Return the [x, y] coordinate for the center point of the cell that contains the specified text.  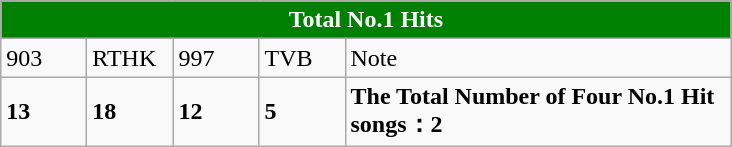
13 [44, 112]
18 [130, 112]
5 [302, 112]
RTHK [130, 58]
Note [538, 58]
903 [44, 58]
Total No.1 Hits [366, 20]
12 [216, 112]
TVB [302, 58]
997 [216, 58]
The Total Number of Four No.1 Hit songs：2 [538, 112]
